Capture the cell that displays the provided text and extract its [X, Y] central coordinate. 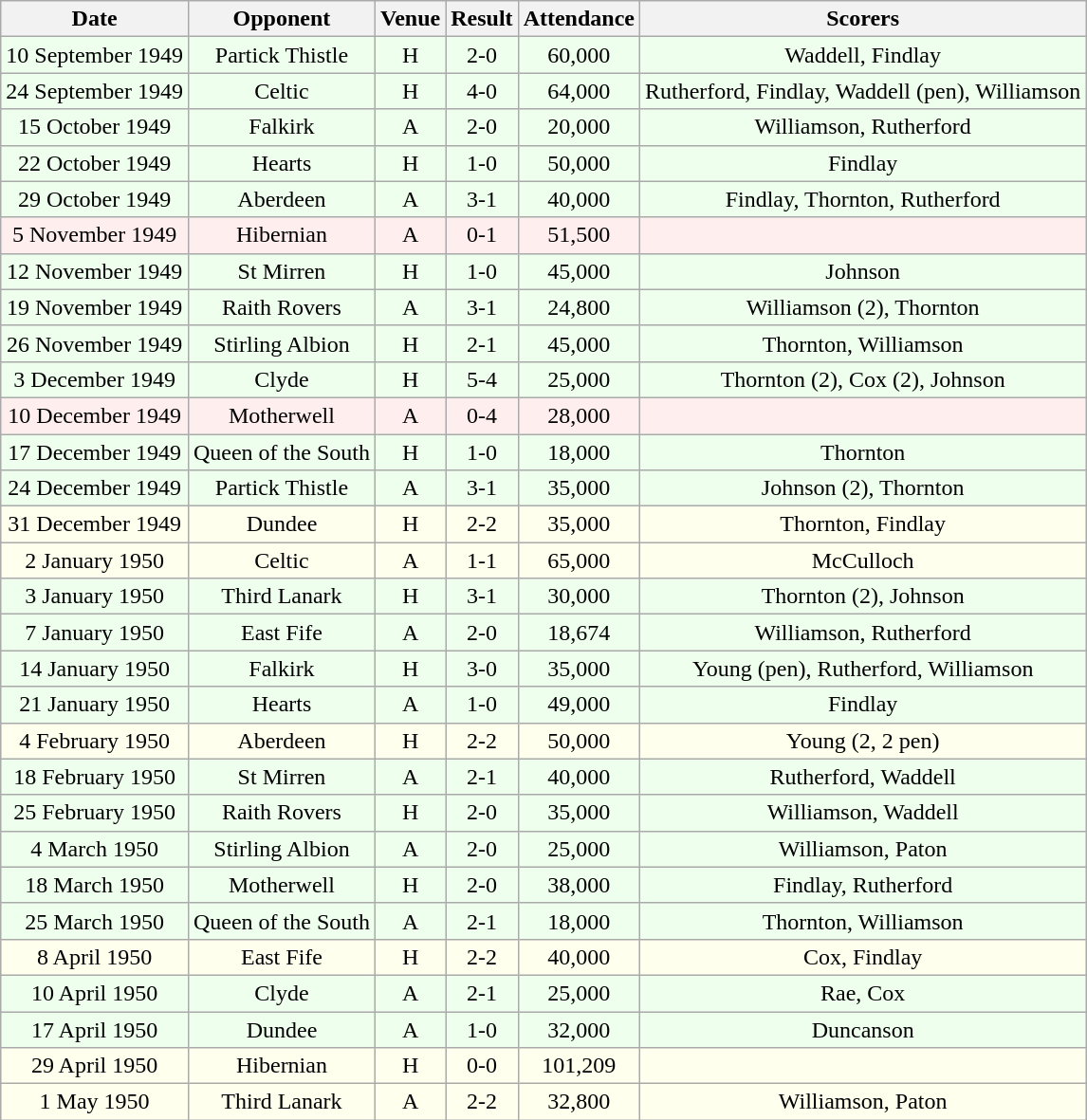
1 May 1950 [95, 1102]
29 October 1949 [95, 199]
10 December 1949 [95, 415]
3 December 1949 [95, 379]
65,000 [579, 560]
10 April 1950 [95, 993]
Williamson (2), Thornton [862, 307]
Date [95, 19]
49,000 [579, 705]
Findlay, Thornton, Rutherford [862, 199]
38,000 [579, 885]
30,000 [579, 597]
Duncanson [862, 1029]
51,500 [579, 235]
18,674 [579, 633]
Williamson, Waddell [862, 813]
18 February 1950 [95, 777]
Venue [410, 19]
29 April 1950 [95, 1066]
10 September 1949 [95, 55]
24 December 1949 [95, 488]
Result [482, 19]
7 January 1950 [95, 633]
Opponent [281, 19]
4-0 [482, 91]
25 March 1950 [95, 921]
17 December 1949 [95, 452]
64,000 [579, 91]
1-1 [482, 560]
8 April 1950 [95, 957]
101,209 [579, 1066]
5-4 [482, 379]
Rutherford, Findlay, Waddell (pen), Williamson [862, 91]
20,000 [579, 127]
5 November 1949 [95, 235]
25 February 1950 [95, 813]
Rutherford, Waddell [862, 777]
Findlay, Rutherford [862, 885]
Scorers [862, 19]
14 January 1950 [95, 669]
24 September 1949 [95, 91]
4 March 1950 [95, 849]
19 November 1949 [95, 307]
2 January 1950 [95, 560]
28,000 [579, 415]
Rae, Cox [862, 993]
Thornton, Findlay [862, 524]
Thornton (2), Cox (2), Johnson [862, 379]
21 January 1950 [95, 705]
32,000 [579, 1029]
3-0 [482, 669]
31 December 1949 [95, 524]
Attendance [579, 19]
Thornton [862, 452]
26 November 1949 [95, 343]
0-1 [482, 235]
Young (2, 2 pen) [862, 741]
McCulloch [862, 560]
0-0 [482, 1066]
Thornton (2), Johnson [862, 597]
12 November 1949 [95, 271]
32,800 [579, 1102]
3 January 1950 [95, 597]
Johnson [862, 271]
Waddell, Findlay [862, 55]
17 April 1950 [95, 1029]
0-4 [482, 415]
Cox, Findlay [862, 957]
18 March 1950 [95, 885]
Young (pen), Rutherford, Williamson [862, 669]
22 October 1949 [95, 163]
60,000 [579, 55]
24,800 [579, 307]
Johnson (2), Thornton [862, 488]
4 February 1950 [95, 741]
15 October 1949 [95, 127]
